Identify which cell holds the provided text, then report its (x, y) central coordinate. 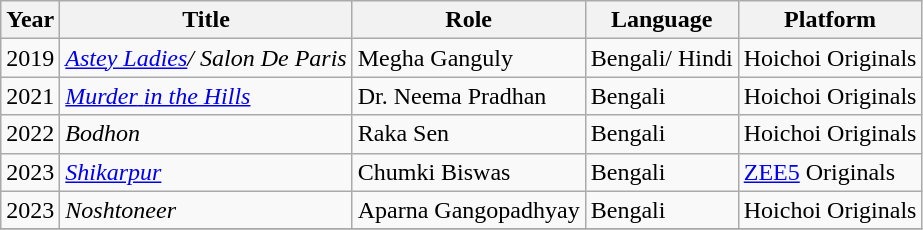
Noshtoneer (206, 210)
2021 (30, 96)
Role (468, 20)
Shikarpur (206, 172)
2019 (30, 58)
Dr. Neema Pradhan (468, 96)
ZEE5 Originals (830, 172)
Chumki Biswas (468, 172)
Bengali/ Hindi (662, 58)
Language (662, 20)
Megha Ganguly (468, 58)
Platform (830, 20)
2022 (30, 134)
Astey Ladies/ Salon De Paris (206, 58)
Year (30, 20)
Raka Sen (468, 134)
Bodhon (206, 134)
Title (206, 20)
Aparna Gangopadhyay (468, 210)
Murder in the Hills (206, 96)
